Locate the cell with the specified text and output its (X, Y) center coordinate. 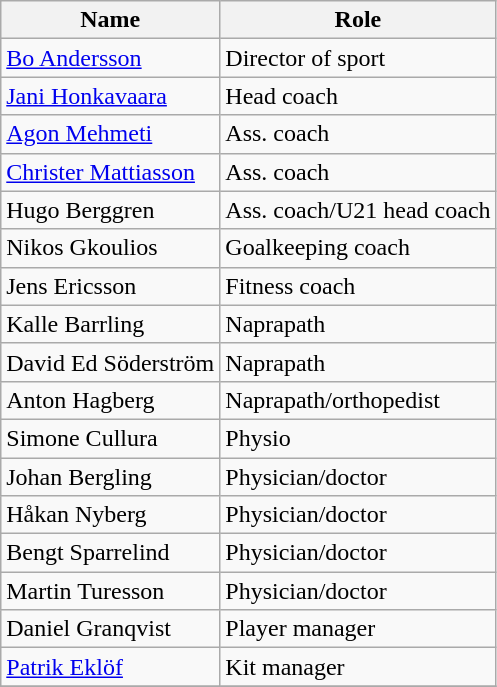
Nikos Gkoulios (110, 248)
David Ed Söderström (110, 362)
Physio (358, 438)
Fitness coach (358, 286)
Johan Bergling (110, 477)
Agon Mehmeti (110, 134)
Martin Turesson (110, 591)
Hugo Berggren (110, 210)
Daniel Granqvist (110, 629)
Bo Andersson (110, 58)
Simone Cullura (110, 438)
Kit manager (358, 667)
Head coach (358, 96)
Christer Mattiasson (110, 172)
Bengt Sparrelind (110, 553)
Anton Hagberg (110, 400)
Jens Ericsson (110, 286)
Håkan Nyberg (110, 515)
Player manager (358, 629)
Kalle Barrling (110, 324)
Ass. coach/U21 head coach (358, 210)
Patrik Eklöf (110, 667)
Role (358, 20)
Name (110, 20)
Naprapath/orthopedist (358, 400)
Jani Honkavaara (110, 96)
Director of sport (358, 58)
Goalkeeping coach (358, 248)
